Output the (x, y) coordinate of the center of the cell containing the given text.  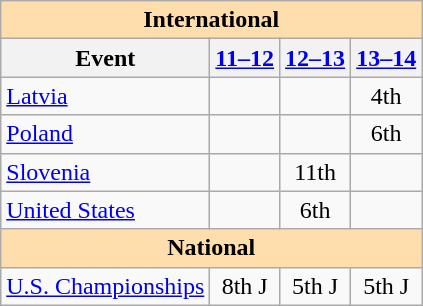
Slovenia (106, 172)
Event (106, 58)
12–13 (316, 58)
International (212, 20)
11–12 (245, 58)
8th J (245, 286)
National (212, 248)
U.S. Championships (106, 286)
Poland (106, 134)
11th (316, 172)
13–14 (386, 58)
Latvia (106, 96)
4th (386, 96)
United States (106, 210)
